Identify which cell holds the provided text, then report its [X, Y] central coordinate. 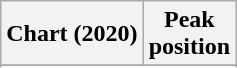
Peakposition [189, 34]
Chart (2020) [72, 34]
